Identify which cell holds the provided text, then report its (x, y) central coordinate. 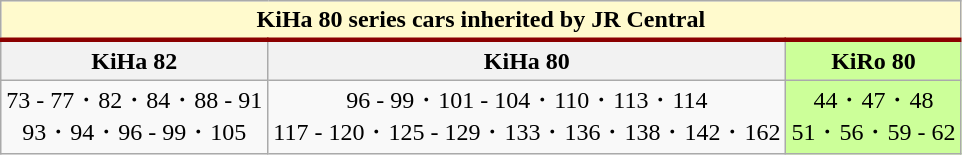
96 - 99・101 - 104・110・113・114117 - 120・125 - 129・133・136・138・142・162 (527, 117)
KiHa 80 series cars inherited by JR Central (481, 21)
KiHa 82 (134, 60)
73 - 77・82・84・88 - 9193・94・96 - 99・105 (134, 117)
KiRo 80 (874, 60)
KiHa 80 (527, 60)
44・47・4851・56・59 - 62 (874, 117)
